Return the (x, y) coordinate for the center point of the cell that contains the specified text.  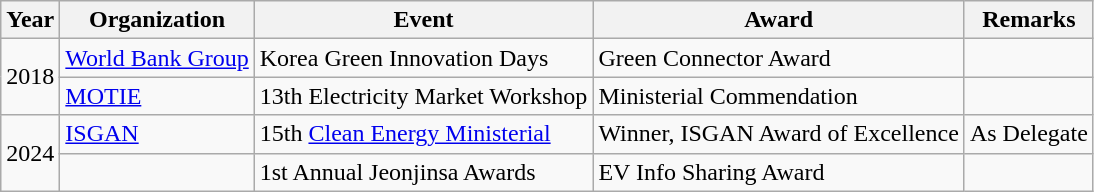
As Delegate (1028, 134)
13th Electricity Market Workshop (424, 96)
Korea Green Innovation Days (424, 58)
MOTIE (157, 96)
2024 (30, 153)
Green Connector Award (778, 58)
Organization (157, 20)
Ministerial Commendation (778, 96)
2018 (30, 77)
ISGAN (157, 134)
15th Clean Energy Ministerial (424, 134)
Remarks (1028, 20)
EV Info Sharing Award (778, 172)
Year (30, 20)
World Bank Group (157, 58)
1st Annual Jeonjinsa Awards (424, 172)
Event (424, 20)
Winner, ISGAN Award of Excellence (778, 134)
Award (778, 20)
